Output the (x, y) coordinate of the center of the cell containing the given text.  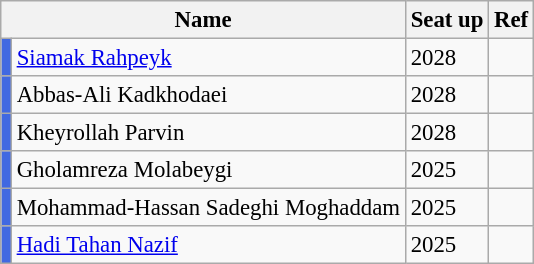
Gholamreza Molabeygi (208, 170)
Abbas-Ali Kadkhodaei (208, 95)
Hadi Tahan Nazif (208, 245)
Siamak Rahpeyk (208, 58)
Kheyrollah Parvin (208, 133)
Seat up (446, 20)
Mohammad-Hassan Sadeghi Moghaddam (208, 208)
Ref (512, 20)
Name (204, 20)
